Find where the given text appears and provide that cell's center as (X, Y) coordinate. 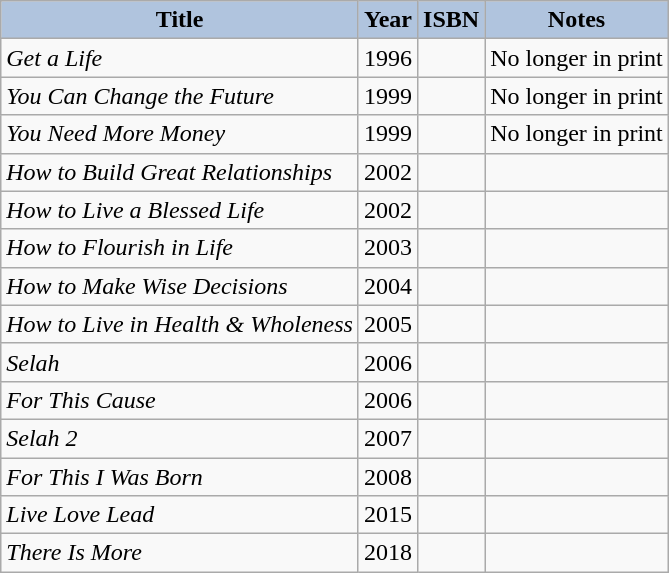
2005 (388, 324)
2004 (388, 286)
Get a Life (180, 58)
2003 (388, 248)
How to Flourish in Life (180, 248)
How to Build Great Relationships (180, 172)
You Need More Money (180, 134)
1996 (388, 58)
2018 (388, 553)
Live Love Lead (180, 515)
You Can Change the Future (180, 96)
Notes (577, 20)
There Is More (180, 553)
Selah (180, 362)
How to Make Wise Decisions (180, 286)
Selah 2 (180, 438)
ISBN (452, 20)
Title (180, 20)
Year (388, 20)
How to Live a Blessed Life (180, 210)
2008 (388, 477)
For This Cause (180, 400)
2015 (388, 515)
How to Live in Health & Wholeness (180, 324)
2007 (388, 438)
For This I Was Born (180, 477)
